Return the [X, Y] coordinate for the center point of the cell that contains the specified text.  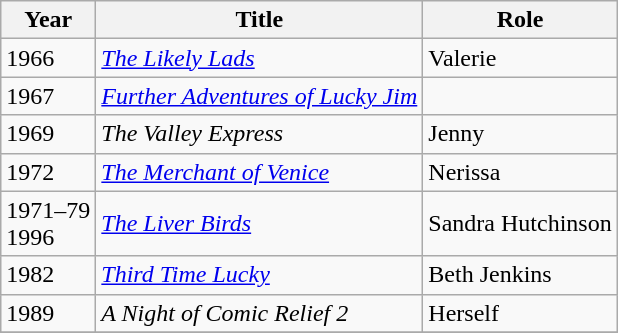
Title [260, 20]
Nerissa [520, 172]
The Merchant of Venice [260, 172]
Valerie [520, 58]
A Night of Comic Relief 2 [260, 313]
The Likely Lads [260, 58]
1982 [48, 275]
1967 [48, 96]
1969 [48, 134]
1966 [48, 58]
Year [48, 20]
The Liver Birds [260, 224]
Jenny [520, 134]
Herself [520, 313]
Beth Jenkins [520, 275]
1971–791996 [48, 224]
1989 [48, 313]
Further Adventures of Lucky Jim [260, 96]
Role [520, 20]
1972 [48, 172]
The Valley Express [260, 134]
Sandra Hutchinson [520, 224]
Third Time Lucky [260, 275]
